Find where the given text appears and provide that cell's center as [X, Y] coordinate. 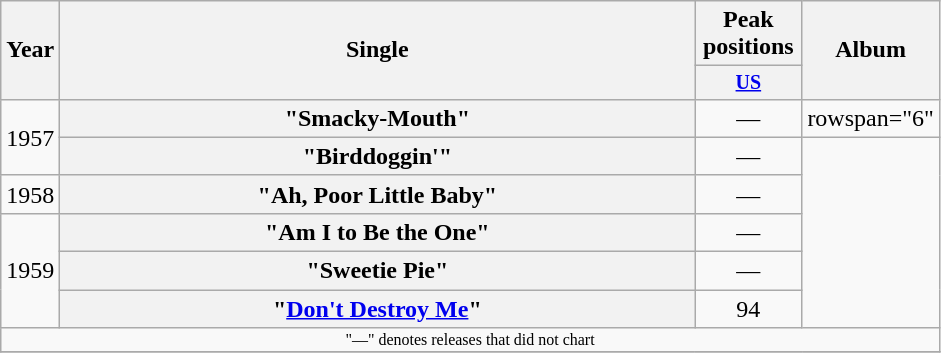
"Don't Destroy Me" [378, 309]
"Ah, Poor Little Baby" [378, 194]
1959 [30, 270]
"—" denotes releases that did not chart [470, 340]
"Sweetie Pie" [378, 271]
1958 [30, 194]
"Smacky-Mouth" [378, 118]
Album [871, 50]
US [748, 82]
"Birddoggin'" [378, 156]
Peak positions [748, 34]
Single [378, 50]
Year [30, 50]
"Am I to Be the One" [378, 232]
1957 [30, 137]
94 [748, 309]
rowspan="6" [871, 118]
